Pinpoint the cell where the given text exists, returning its (x, y) midpoint coordinate. 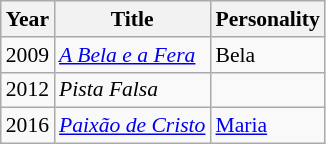
2012 (28, 90)
Maria (267, 126)
2009 (28, 55)
A Bela e a Fera (132, 55)
Pista Falsa (132, 90)
Personality (267, 19)
Title (132, 19)
Bela (267, 55)
Paixão de Cristo (132, 126)
2016 (28, 126)
Year (28, 19)
